Search for the cell housing the specified text and yield its [x, y] center coordinate. 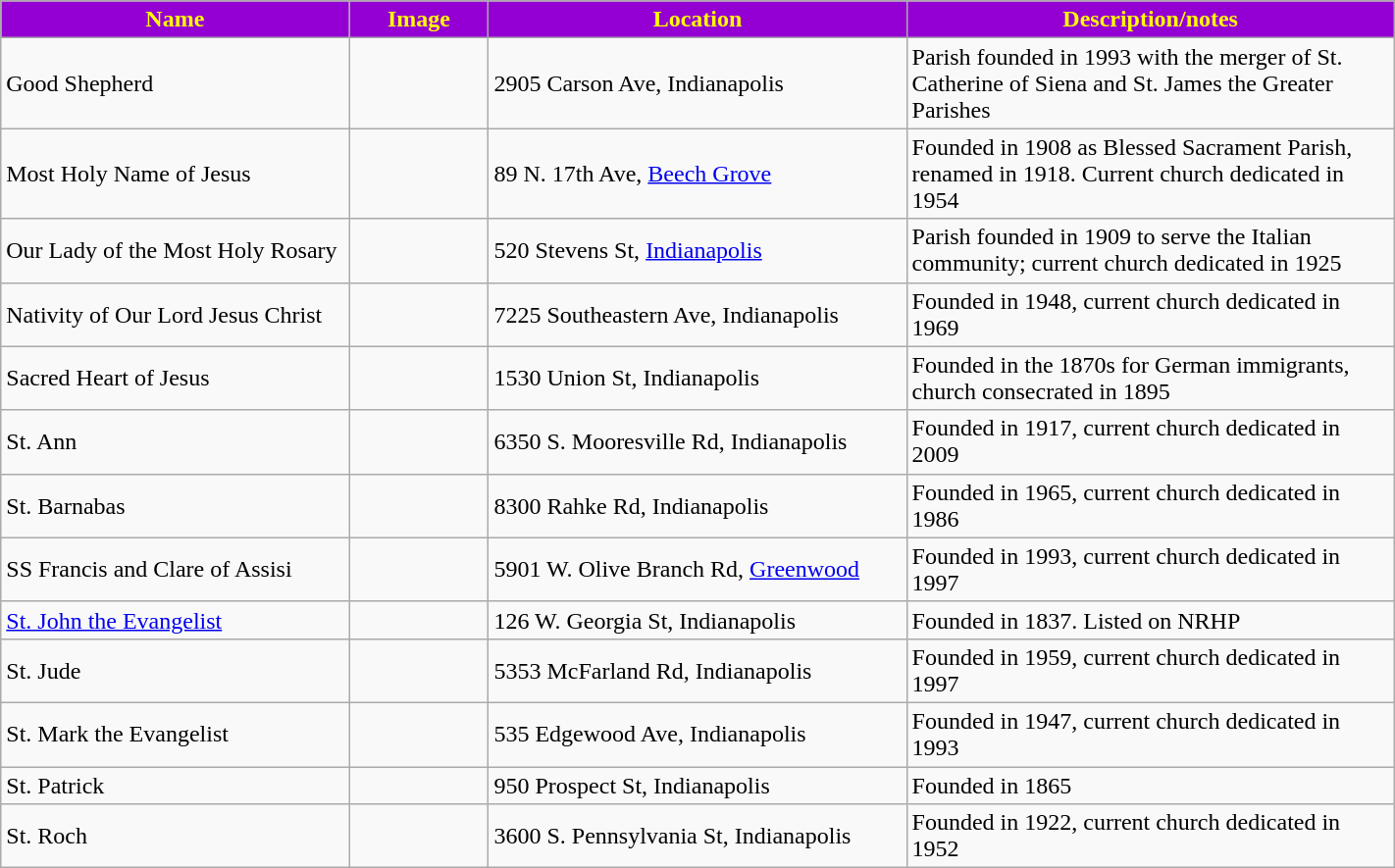
St. John the Evangelist [175, 620]
Sacred Heart of Jesus [175, 379]
950 Prospect St, Indianapolis [697, 786]
Nativity of Our Lord Jesus Christ [175, 314]
Founded in 1908 as Blessed Sacrament Parish, renamed in 1918. Current church dedicated in 1954 [1150, 174]
Founded in 1865 [1150, 786]
St. Roch [175, 836]
7225 Southeastern Ave, Indianapolis [697, 314]
520 Stevens St, Indianapolis [697, 251]
3600 S. Pennsylvania St, Indianapolis [697, 836]
St. Jude [175, 671]
Founded in 1965, current church dedicated in 1986 [1150, 506]
Most Holy Name of Jesus [175, 174]
St. Mark the Evangelist [175, 734]
St. Ann [175, 441]
1530 Union St, Indianapolis [697, 379]
Parish founded in 1993 with the merger of St. Catherine of Siena and St. James the Greater Parishes [1150, 83]
Name [175, 20]
Founded in 1837. Listed on NRHP [1150, 620]
Founded in the 1870s for German immigrants, church consecrated in 1895 [1150, 379]
Our Lady of the Most Holy Rosary [175, 251]
Location [697, 20]
6350 S. Mooresville Rd, Indianapolis [697, 441]
8300 Rahke Rd, Indianapolis [697, 506]
5901 W. Olive Branch Rd, Greenwood [697, 569]
Description/notes [1150, 20]
Parish founded in 1909 to serve the Italian community; current church dedicated in 1925 [1150, 251]
St. Patrick [175, 786]
Founded in 1922, current church dedicated in 1952 [1150, 836]
Founded in 1948, current church dedicated in 1969 [1150, 314]
126 W. Georgia St, Indianapolis [697, 620]
Good Shepherd [175, 83]
St. Barnabas [175, 506]
5353 McFarland Rd, Indianapolis [697, 671]
535 Edgewood Ave, Indianapolis [697, 734]
Founded in 1947, current church dedicated in 1993 [1150, 734]
Founded in 1993, current church dedicated in 1997 [1150, 569]
Founded in 1917, current church dedicated in 2009 [1150, 441]
2905 Carson Ave, Indianapolis [697, 83]
Image [419, 20]
89 N. 17th Ave, Beech Grove [697, 174]
Founded in 1959, current church dedicated in 1997 [1150, 671]
SS Francis and Clare of Assisi [175, 569]
